Determine the [x, y] coordinate at the center of the cell enclosing the given text.  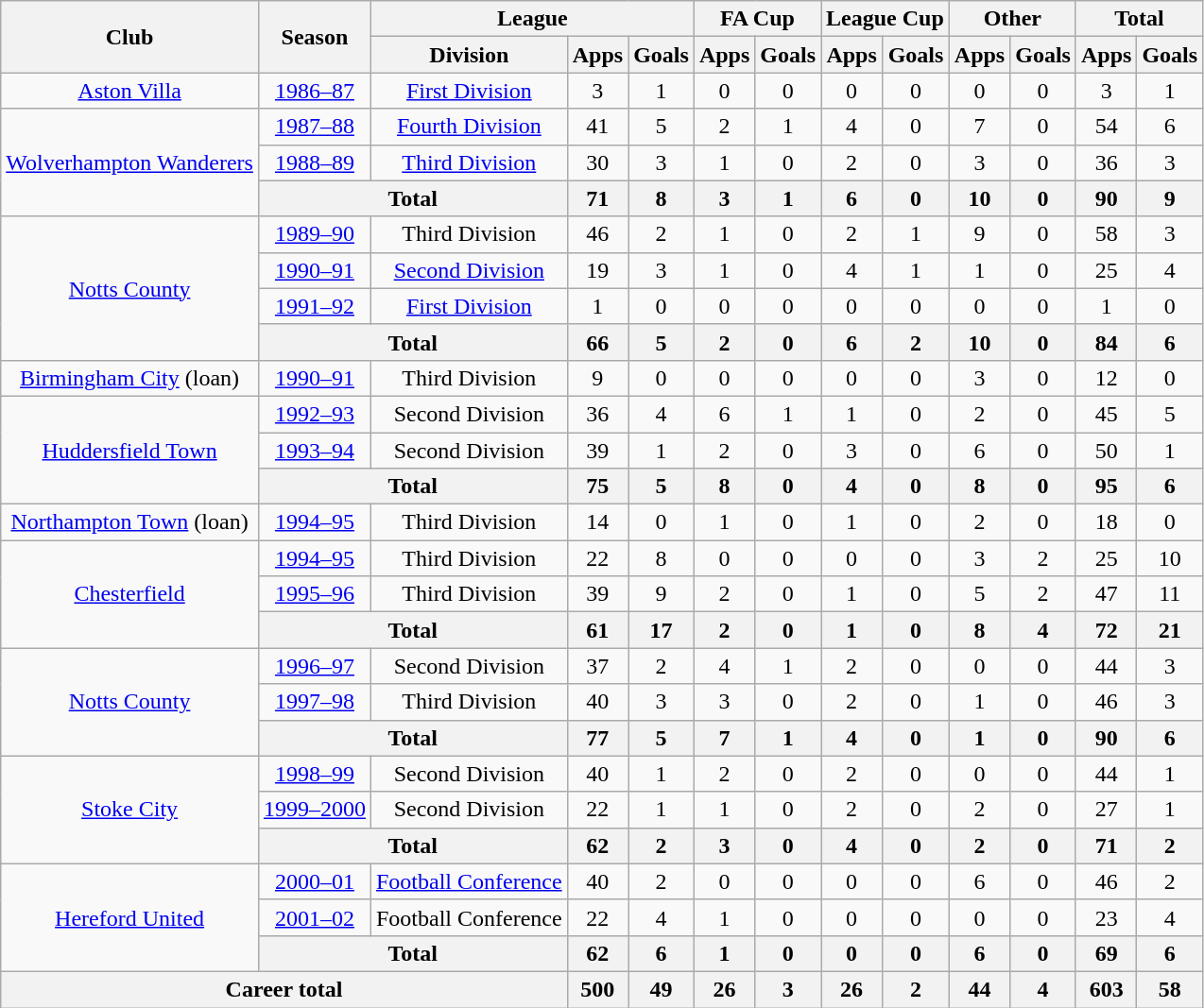
14 [597, 522]
47 [1106, 594]
Fourth Division [469, 127]
54 [1106, 127]
69 [1106, 953]
League [532, 19]
17 [662, 630]
Wolverhampton Wanderers [130, 162]
49 [662, 989]
1999–2000 [314, 810]
Huddersfield Town [130, 450]
Stoke City [130, 810]
1997–98 [314, 702]
1991–92 [314, 306]
95 [1106, 487]
45 [1106, 414]
37 [597, 666]
1988–89 [314, 162]
30 [597, 162]
11 [1170, 594]
Birmingham City (loan) [130, 378]
1993–94 [314, 451]
1992–93 [314, 414]
Division [469, 55]
Hereford United [130, 917]
Club [130, 37]
72 [1106, 630]
66 [597, 342]
2001–02 [314, 917]
Northampton Town (loan) [130, 522]
2000–01 [314, 881]
1996–97 [314, 666]
61 [597, 630]
84 [1106, 342]
Career total [284, 989]
41 [597, 127]
12 [1106, 378]
Aston Villa [130, 91]
19 [597, 270]
Chesterfield [130, 594]
77 [597, 738]
500 [597, 989]
1989–90 [314, 234]
75 [597, 487]
Season [314, 37]
League Cup [886, 19]
FA Cup [757, 19]
Other [1012, 19]
1987–88 [314, 127]
23 [1106, 917]
27 [1106, 810]
1986–87 [314, 91]
603 [1106, 989]
50 [1106, 451]
1998–99 [314, 774]
1995–96 [314, 594]
21 [1170, 630]
18 [1106, 522]
